Pinpoint the cell where the given text exists, returning its (X, Y) midpoint coordinate. 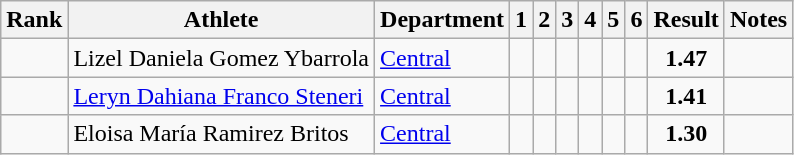
Leryn Dahiana Franco Steneri (222, 96)
2 (544, 20)
1 (522, 20)
1.41 (686, 96)
Eloisa María Ramirez Britos (222, 134)
5 (614, 20)
3 (568, 20)
Lizel Daniela Gomez Ybarrola (222, 58)
Notes (758, 20)
4 (590, 20)
1.30 (686, 134)
Athlete (222, 20)
Result (686, 20)
1.47 (686, 58)
6 (636, 20)
Department (442, 20)
Rank (34, 20)
